Provide the [X, Y] coordinate of the cell's center where the given text is located.  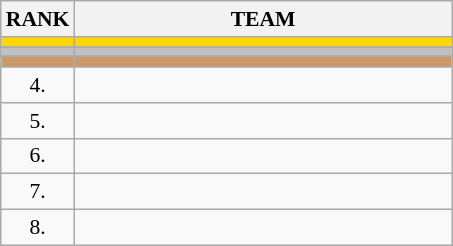
5. [38, 121]
6. [38, 156]
7. [38, 192]
TEAM [262, 19]
8. [38, 228]
4. [38, 85]
RANK [38, 19]
